Search for the cell housing the specified text and yield its (x, y) center coordinate. 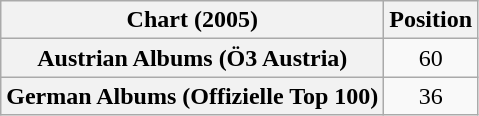
German Albums (Offizielle Top 100) (192, 96)
60 (431, 58)
Chart (2005) (192, 20)
Position (431, 20)
Austrian Albums (Ö3 Austria) (192, 58)
36 (431, 96)
